Scan for the cell matching the given text and deliver its (X, Y) coordinate at center. 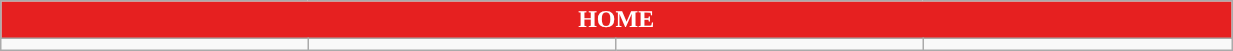
HOME (616, 20)
